Pinpoint the cell where the given text exists, returning its [x, y] midpoint coordinate. 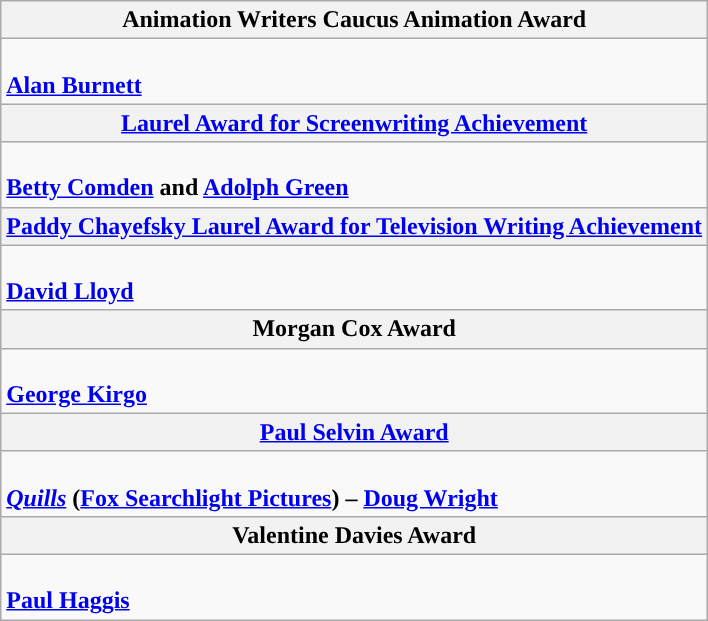
Betty Comden and Adolph Green [354, 174]
Paddy Chayefsky Laurel Award for Television Writing Achievement [354, 226]
George Kirgo [354, 380]
Paul Haggis [354, 586]
Quills (Fox Searchlight Pictures) – Doug Wright [354, 484]
Valentine Davies Award [354, 535]
Alan Burnett [354, 72]
Morgan Cox Award [354, 329]
Animation Writers Caucus Animation Award [354, 20]
David Lloyd [354, 278]
Paul Selvin Award [354, 432]
Laurel Award for Screenwriting Achievement [354, 123]
